Provide the (x, y) coordinate of the cell's center where the given text is located.  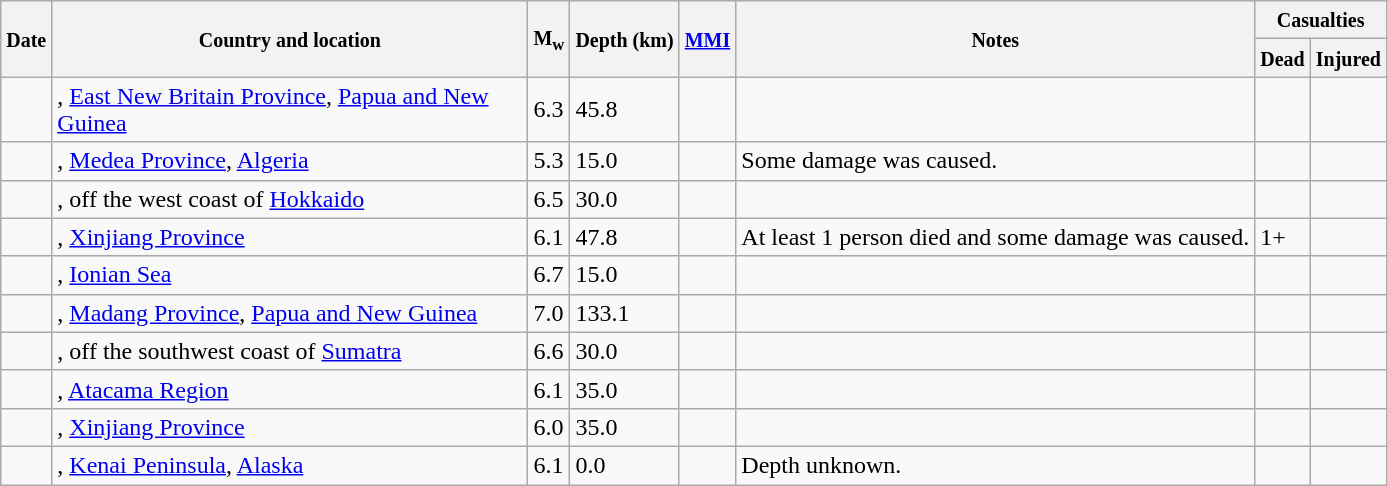
Country and location (290, 39)
, Medea Province, Algeria (290, 161)
, off the west coast of Hokkaido (290, 199)
6.5 (549, 199)
133.1 (624, 313)
, Atacama Region (290, 389)
7.0 (549, 313)
6.0 (549, 427)
0.0 (624, 465)
6.7 (549, 275)
Date (26, 39)
6.3 (549, 110)
47.8 (624, 237)
Dead (1283, 58)
, Madang Province, Papua and New Guinea (290, 313)
At least 1 person died and some damage was caused. (996, 237)
MMI (708, 39)
1+ (1283, 237)
Depth unknown. (996, 465)
Injured (1348, 58)
, off the southwest coast of Sumatra (290, 351)
Casualties (1321, 20)
Some damage was caused. (996, 161)
Depth (km) (624, 39)
5.3 (549, 161)
, East New Britain Province, Papua and New Guinea (290, 110)
Notes (996, 39)
Mw (549, 39)
, Kenai Peninsula, Alaska (290, 465)
6.6 (549, 351)
45.8 (624, 110)
, Ionian Sea (290, 275)
